Scan for the cell matching the given text and deliver its [x, y] coordinate at center. 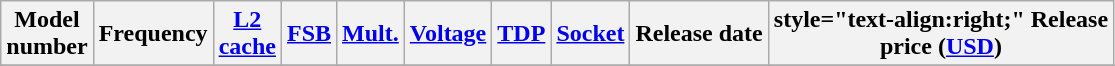
TDP [522, 34]
Mult. [371, 34]
Release date [699, 34]
Modelnumber [47, 34]
FSB [308, 34]
Frequency [153, 34]
L2cache [247, 34]
Voltage [448, 34]
style="text-align:right;" Releaseprice (USD) [940, 34]
Socket [590, 34]
